For the text-containing cell, return its midpoint in (x, y) coordinate format. 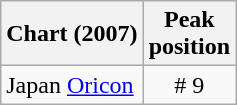
Peakposition (189, 34)
Chart (2007) (72, 34)
Japan Oricon (72, 85)
# 9 (189, 85)
